Output the (X, Y) coordinate of the center of the cell containing the given text.  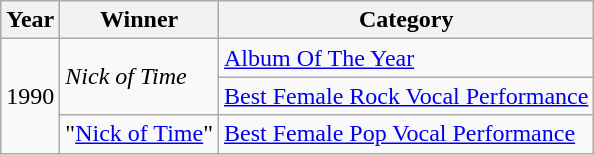
Best Female Rock Vocal Performance (406, 96)
Winner (140, 20)
Nick of Time (140, 77)
Year (30, 20)
Category (406, 20)
Best Female Pop Vocal Performance (406, 134)
1990 (30, 96)
Album Of The Year (406, 58)
"Nick of Time" (140, 134)
